From the cell containing the given text, extract its center point as [x, y] coordinate. 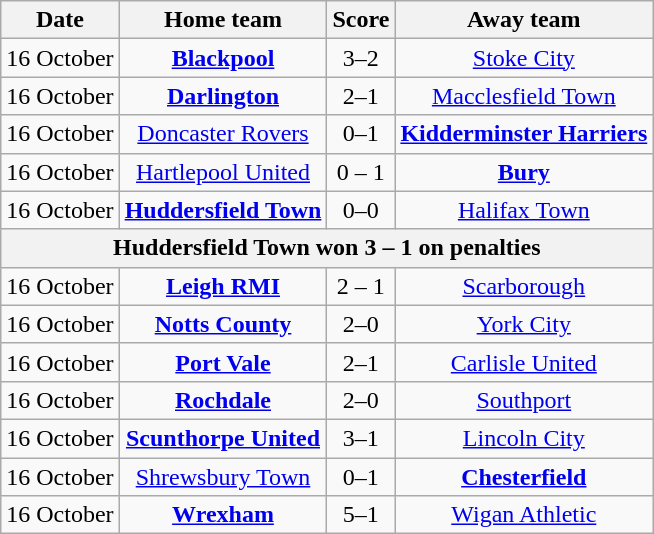
Wrexham [223, 515]
Lincoln City [524, 438]
Doncaster Rovers [223, 134]
Score [361, 20]
2 – 1 [361, 286]
Rochdale [223, 400]
Notts County [223, 324]
Bury [524, 172]
Southport [524, 400]
Wigan Athletic [524, 515]
5–1 [361, 515]
0–0 [361, 210]
Huddersfield Town won 3 – 1 on penalties [327, 248]
Kidderminster Harriers [524, 134]
Stoke City [524, 58]
Scarborough [524, 286]
Scunthorpe United [223, 438]
Hartlepool United [223, 172]
0 – 1 [361, 172]
Home team [223, 20]
Blackpool [223, 58]
Darlington [223, 96]
Macclesfield Town [524, 96]
Chesterfield [524, 477]
York City [524, 324]
Shrewsbury Town [223, 477]
3–2 [361, 58]
Huddersfield Town [223, 210]
Leigh RMI [223, 286]
3–1 [361, 438]
Away team [524, 20]
Halifax Town [524, 210]
Port Vale [223, 362]
Date [60, 20]
Carlisle United [524, 362]
